Extract the [X, Y] coordinate from the center of the cell holding the provided text.  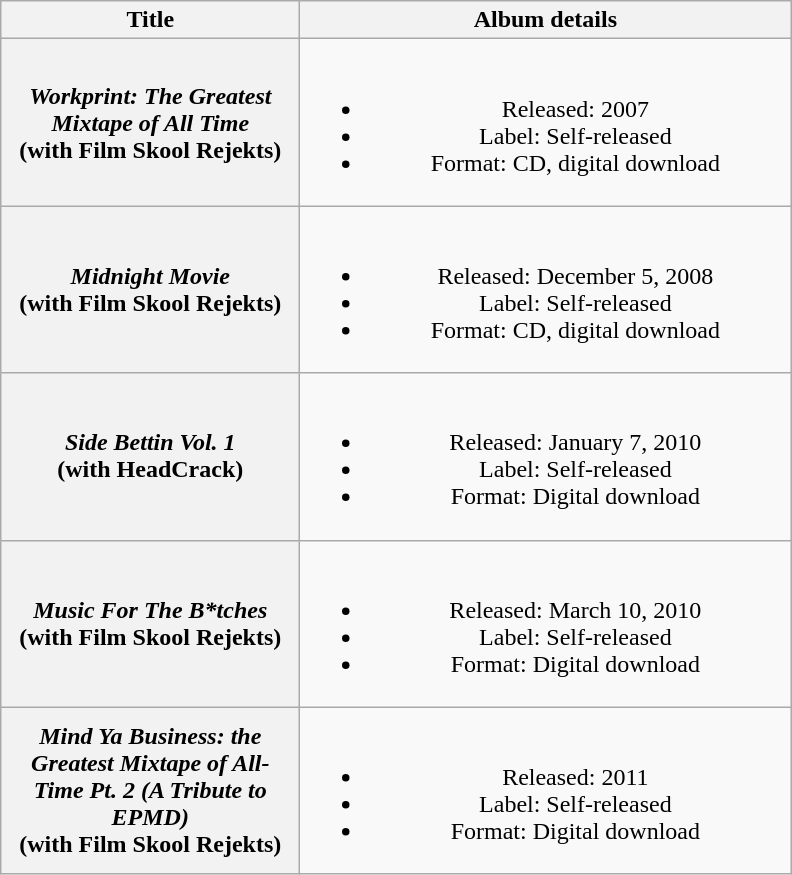
Side Bettin Vol. 1(with HeadCrack) [150, 456]
Released: 2007Label: Self-releasedFormat: CD, digital download [546, 122]
Music For The B*tches(with Film Skool Rejekts) [150, 624]
Mind Ya Business: the Greatest Mixtape of All-Time Pt. 2 (A Tribute to EPMD)(with Film Skool Rejekts) [150, 790]
Released: March 10, 2010Label: Self-releasedFormat: Digital download [546, 624]
Midnight Movie(with Film Skool Rejekts) [150, 290]
Released: 2011Label: Self-releasedFormat: Digital download [546, 790]
Album details [546, 20]
Released: December 5, 2008Label: Self-releasedFormat: CD, digital download [546, 290]
Workprint: The Greatest Mixtape of All Time(with Film Skool Rejekts) [150, 122]
Title [150, 20]
Released: January 7, 2010Label: Self-releasedFormat: Digital download [546, 456]
